Detect which cell encompasses the target text, then output its (X, Y) center coordinate. 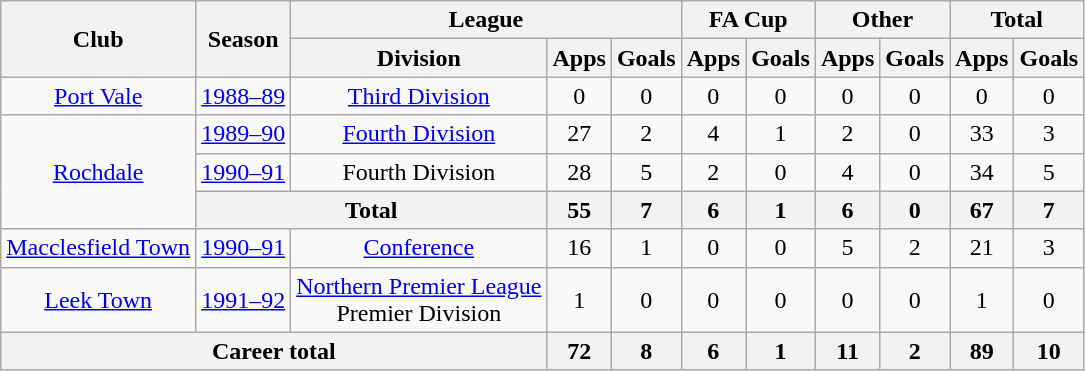
FA Cup (748, 20)
Port Vale (98, 96)
Third Division (419, 96)
21 (982, 248)
Northern Premier LeaguePremier Division (419, 300)
1989–90 (244, 134)
89 (982, 351)
27 (579, 134)
16 (579, 248)
11 (847, 351)
1991–92 (244, 300)
Leek Town (98, 300)
Career total (274, 351)
1988–89 (244, 96)
8 (646, 351)
34 (982, 172)
72 (579, 351)
67 (982, 210)
Club (98, 39)
Division (419, 58)
Conference (419, 248)
Other (882, 20)
28 (579, 172)
League (486, 20)
Rochdale (98, 172)
Season (244, 39)
33 (982, 134)
10 (1049, 351)
55 (579, 210)
Macclesfield Town (98, 248)
